For the text-containing cell, return its midpoint in [x, y] coordinate format. 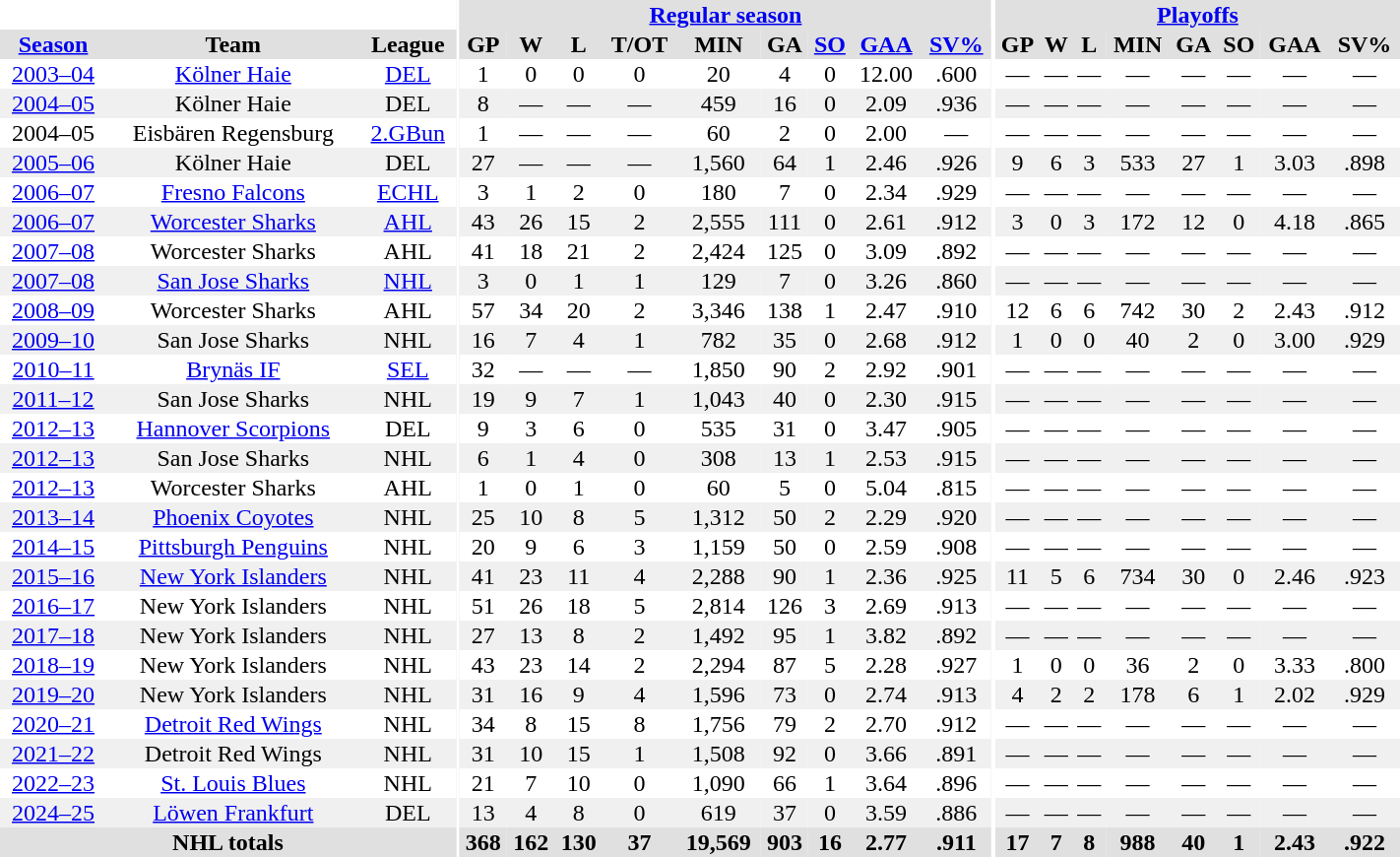
2.29 [886, 517]
25 [483, 517]
3.26 [886, 281]
14 [579, 665]
2.68 [886, 340]
51 [483, 606]
3.09 [886, 251]
1,756 [719, 724]
2.70 [886, 724]
Regular season [726, 15]
Pittsburgh Penguins [232, 547]
2.61 [886, 222]
180 [719, 192]
Team [232, 44]
2.00 [886, 133]
2,288 [719, 576]
3.00 [1295, 340]
3.47 [886, 428]
.911 [956, 842]
1,043 [719, 399]
903 [785, 842]
619 [719, 813]
162 [531, 842]
126 [785, 606]
.925 [956, 576]
.800 [1365, 665]
5.04 [886, 488]
.860 [956, 281]
12.00 [886, 74]
17 [1018, 842]
.815 [956, 488]
1,596 [719, 694]
.908 [956, 547]
2003–04 [53, 74]
.927 [956, 665]
.920 [956, 517]
2018–19 [53, 665]
2017–18 [53, 635]
3.03 [1295, 163]
782 [719, 340]
League [408, 44]
.896 [956, 783]
Fresno Falcons [232, 192]
3.33 [1295, 665]
1,159 [719, 547]
2.34 [886, 192]
459 [719, 103]
2.53 [886, 458]
533 [1138, 163]
92 [785, 754]
2.74 [886, 694]
95 [785, 635]
2021–22 [53, 754]
64 [785, 163]
3.82 [886, 635]
3,346 [719, 310]
111 [785, 222]
Brynäs IF [232, 369]
1,508 [719, 754]
.923 [1365, 576]
2020–21 [53, 724]
57 [483, 310]
19,569 [719, 842]
2.59 [886, 547]
St. Louis Blues [232, 783]
2005–06 [53, 163]
2009–10 [53, 340]
1,090 [719, 783]
2.09 [886, 103]
368 [483, 842]
2,424 [719, 251]
2.77 [886, 842]
.886 [956, 813]
.898 [1365, 163]
2010–11 [53, 369]
2008–09 [53, 310]
.922 [1365, 842]
Playoffs [1197, 15]
178 [1138, 694]
Hannover Scorpions [232, 428]
Eisbären Regensburg [232, 133]
2.47 [886, 310]
3.64 [886, 783]
87 [785, 665]
T/OT [640, 44]
2013–14 [53, 517]
66 [785, 783]
125 [785, 251]
1,312 [719, 517]
Phoenix Coyotes [232, 517]
2.69 [886, 606]
2.02 [1295, 694]
2.GBun [408, 133]
.600 [956, 74]
73 [785, 694]
32 [483, 369]
2011–12 [53, 399]
.910 [956, 310]
138 [785, 310]
79 [785, 724]
.926 [956, 163]
2.36 [886, 576]
4.18 [1295, 222]
129 [719, 281]
2,814 [719, 606]
130 [579, 842]
2.30 [886, 399]
SEL [408, 369]
2015–16 [53, 576]
.905 [956, 428]
1,560 [719, 163]
3.66 [886, 754]
2022–23 [53, 783]
2,555 [719, 222]
3.59 [886, 813]
.891 [956, 754]
734 [1138, 576]
742 [1138, 310]
Löwen Frankfurt [232, 813]
1,492 [719, 635]
172 [1138, 222]
36 [1138, 665]
2024–25 [53, 813]
Season [53, 44]
.865 [1365, 222]
988 [1138, 842]
2014–15 [53, 547]
1,850 [719, 369]
2,294 [719, 665]
35 [785, 340]
535 [719, 428]
308 [719, 458]
NHL totals [228, 842]
2.28 [886, 665]
.936 [956, 103]
2016–17 [53, 606]
2019–20 [53, 694]
ECHL [408, 192]
.901 [956, 369]
2.92 [886, 369]
19 [483, 399]
